Extract the (x, y) coordinate from the center of the cell holding the provided text.  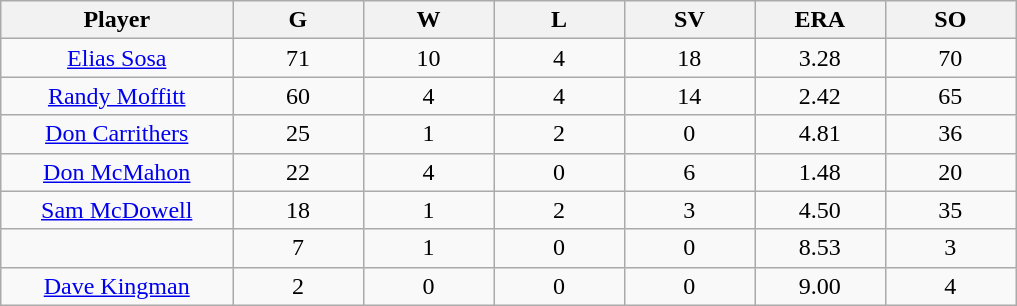
14 (689, 96)
2.42 (820, 96)
20 (950, 172)
8.53 (820, 248)
4.81 (820, 134)
9.00 (820, 286)
ERA (820, 20)
Elias Sosa (117, 58)
Player (117, 20)
G (298, 20)
Sam McDowell (117, 210)
70 (950, 58)
SV (689, 20)
L (559, 20)
71 (298, 58)
Randy Moffitt (117, 96)
35 (950, 210)
Don Carrithers (117, 134)
10 (428, 58)
Dave Kingman (117, 286)
6 (689, 172)
1.48 (820, 172)
25 (298, 134)
22 (298, 172)
60 (298, 96)
SO (950, 20)
7 (298, 248)
36 (950, 134)
4.50 (820, 210)
Don McMahon (117, 172)
65 (950, 96)
W (428, 20)
3.28 (820, 58)
